Determine the (x, y) coordinate at the center of the cell enclosing the given text.  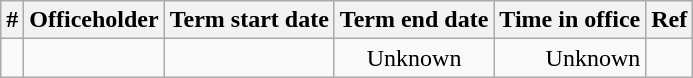
Time in office (570, 20)
Ref (670, 20)
Term start date (249, 20)
Officeholder (94, 20)
Term end date (414, 20)
# (12, 20)
